Detect which cell encompasses the target text, then output its [x, y] center coordinate. 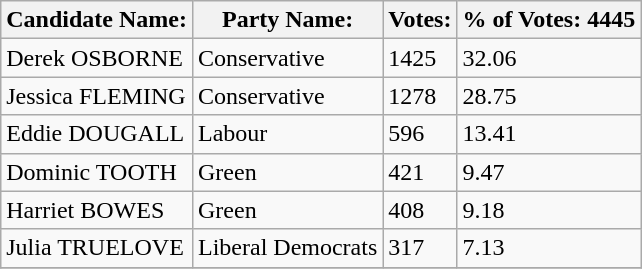
Labour [287, 134]
Harriet BOWES [97, 210]
596 [420, 134]
7.13 [549, 248]
Party Name: [287, 20]
Jessica FLEMING [97, 96]
317 [420, 248]
1425 [420, 58]
1278 [420, 96]
13.41 [549, 134]
Julia TRUELOVE [97, 248]
32.06 [549, 58]
Liberal Democrats [287, 248]
408 [420, 210]
Derek OSBORNE [97, 58]
Dominic TOOTH [97, 172]
Candidate Name: [97, 20]
9.47 [549, 172]
Eddie DOUGALL [97, 134]
Votes: [420, 20]
28.75 [549, 96]
9.18 [549, 210]
421 [420, 172]
% of Votes: 4445 [549, 20]
